Capture the cell that displays the provided text and extract its [X, Y] central coordinate. 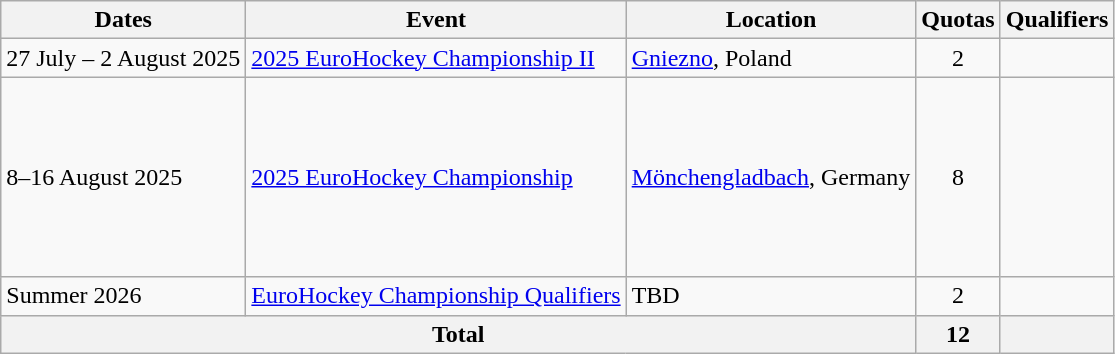
Mönchengladbach, Germany [771, 177]
Quotas [958, 20]
Summer 2026 [124, 296]
Gniezno, Poland [771, 58]
Qualifiers [1057, 20]
Event [436, 20]
27 July – 2 August 2025 [124, 58]
Location [771, 20]
Total [458, 334]
2025 EuroHockey Championship [436, 177]
TBD [771, 296]
12 [958, 334]
Dates [124, 20]
8–16 August 2025 [124, 177]
2025 EuroHockey Championship II [436, 58]
8 [958, 177]
EuroHockey Championship Qualifiers [436, 296]
